Output the (x, y) coordinate of the center of the cell containing the given text.  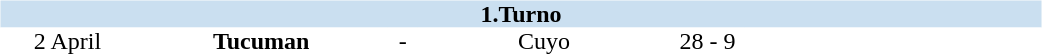
1.Turno (520, 14)
Tucuman (262, 42)
28 - 9 (707, 42)
Cuyo (544, 42)
- (403, 42)
2 April (67, 42)
